Return the [X, Y] coordinate for the center point of the cell that contains the specified text.  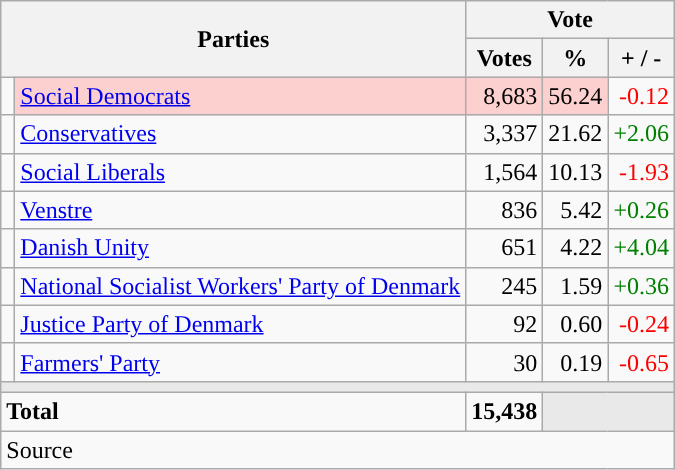
1,564 [504, 172]
Danish Unity [240, 248]
92 [504, 324]
Total [234, 411]
0.19 [576, 362]
Votes [504, 58]
-0.65 [642, 362]
8,683 [504, 96]
Source [338, 449]
-1.93 [642, 172]
15,438 [504, 411]
Farmers' Party [240, 362]
1.59 [576, 286]
Justice Party of Denmark [240, 324]
5.42 [576, 210]
Venstre [240, 210]
+2.06 [642, 134]
National Socialist Workers' Party of Denmark [240, 286]
% [576, 58]
Vote [570, 20]
10.13 [576, 172]
21.62 [576, 134]
+0.36 [642, 286]
-0.12 [642, 96]
836 [504, 210]
+4.04 [642, 248]
Conservatives [240, 134]
+ / - [642, 58]
4.22 [576, 248]
3,337 [504, 134]
651 [504, 248]
Social Democrats [240, 96]
245 [504, 286]
Parties [234, 39]
+0.26 [642, 210]
-0.24 [642, 324]
Social Liberals [240, 172]
56.24 [576, 96]
30 [504, 362]
0.60 [576, 324]
